Identify which cell holds the provided text, then report its (x, y) central coordinate. 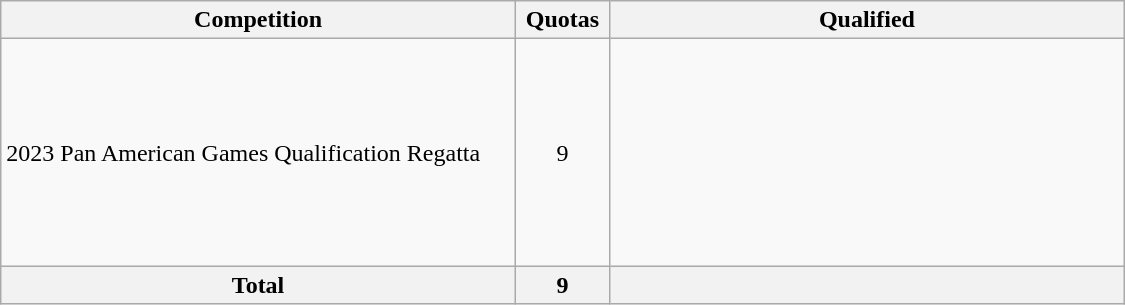
Total (258, 285)
2023 Pan American Games Qualification Regatta (258, 152)
Qualified (868, 20)
Quotas (562, 20)
Competition (258, 20)
